Capture the cell that displays the provided text and extract its (x, y) central coordinate. 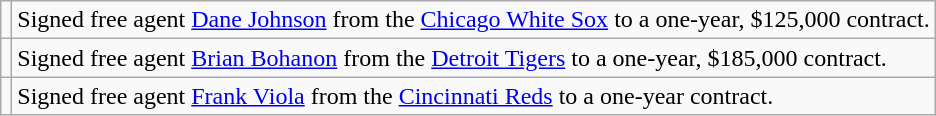
Signed free agent Brian Bohanon from the Detroit Tigers to a one-year, $185,000 contract. (474, 58)
Signed free agent Frank Viola from the Cincinnati Reds to a one-year contract. (474, 96)
Signed free agent Dane Johnson from the Chicago White Sox to a one-year, $125,000 contract. (474, 20)
